Return the (X, Y) coordinate for the center point of the cell that contains the specified text.  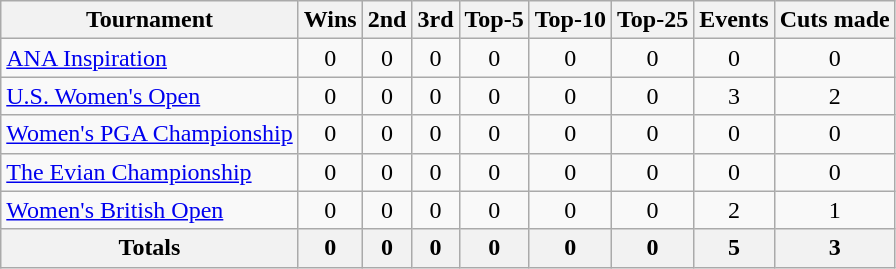
Top-5 (494, 20)
3rd (436, 20)
The Evian Championship (150, 172)
Cuts made (834, 20)
Women's British Open (150, 210)
Women's PGA Championship (150, 134)
Top-10 (570, 20)
Wins (330, 20)
U.S. Women's Open (150, 96)
Totals (150, 248)
5 (734, 248)
1 (834, 210)
Events (734, 20)
ANA Inspiration (150, 58)
Tournament (150, 20)
2nd (387, 20)
Top-25 (652, 20)
